Pinpoint the cell where the given text exists, returning its (X, Y) midpoint coordinate. 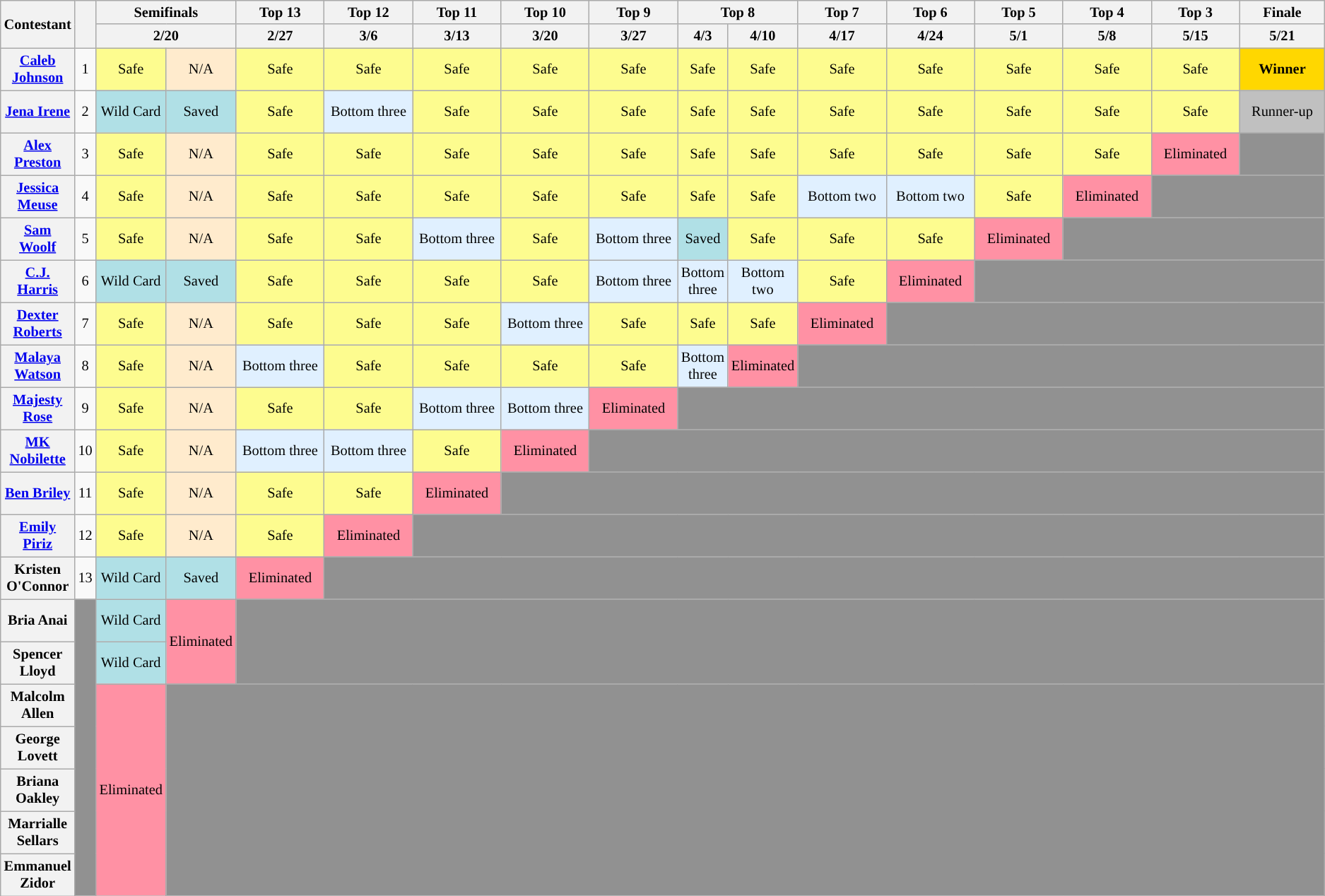
2/27 (280, 36)
Top 4 (1107, 12)
Marrialle Sellars (38, 832)
Jessica Meuse (38, 196)
Semifinals (166, 12)
3/20 (546, 36)
5/15 (1196, 36)
3 (86, 154)
Dexter Roberts (38, 324)
Emmanuel Zidor (38, 875)
5/8 (1107, 36)
Top 6 (930, 12)
4/10 (763, 36)
Finale (1282, 12)
Top 8 (738, 12)
Bria Anai (38, 620)
3/6 (369, 36)
Top 7 (842, 12)
Alex Preston (38, 154)
Sam Woolf (38, 239)
Top 10 (546, 12)
5 (86, 239)
4 (86, 196)
Caleb Johnson (38, 69)
Winner (1282, 69)
Top 5 (1019, 12)
MK Nobilette (38, 451)
4/17 (842, 36)
Contestant (38, 24)
8 (86, 366)
3/13 (457, 36)
Spencer Lloyd (38, 663)
Malaya Watson (38, 366)
9 (86, 408)
Jena Irene (38, 112)
5/21 (1282, 36)
Emily Piriz (38, 536)
Kristen O'Connor (38, 578)
Top 12 (369, 12)
7 (86, 324)
3/27 (633, 36)
Ben Briley (38, 493)
13 (86, 578)
10 (86, 451)
2/20 (166, 36)
1 (86, 69)
Top 11 (457, 12)
Runner-up (1282, 112)
Briana Oakley (38, 790)
Top 9 (633, 12)
12 (86, 536)
C.J. Harris (38, 281)
5/1 (1019, 36)
Majesty Rose (38, 408)
George Lovett (38, 748)
Top 13 (280, 12)
4/3 (702, 36)
4/24 (930, 36)
11 (86, 493)
2 (86, 112)
Malcolm Allen (38, 705)
6 (86, 281)
Top 3 (1196, 12)
